Detect which cell encompasses the target text, then output its [X, Y] center coordinate. 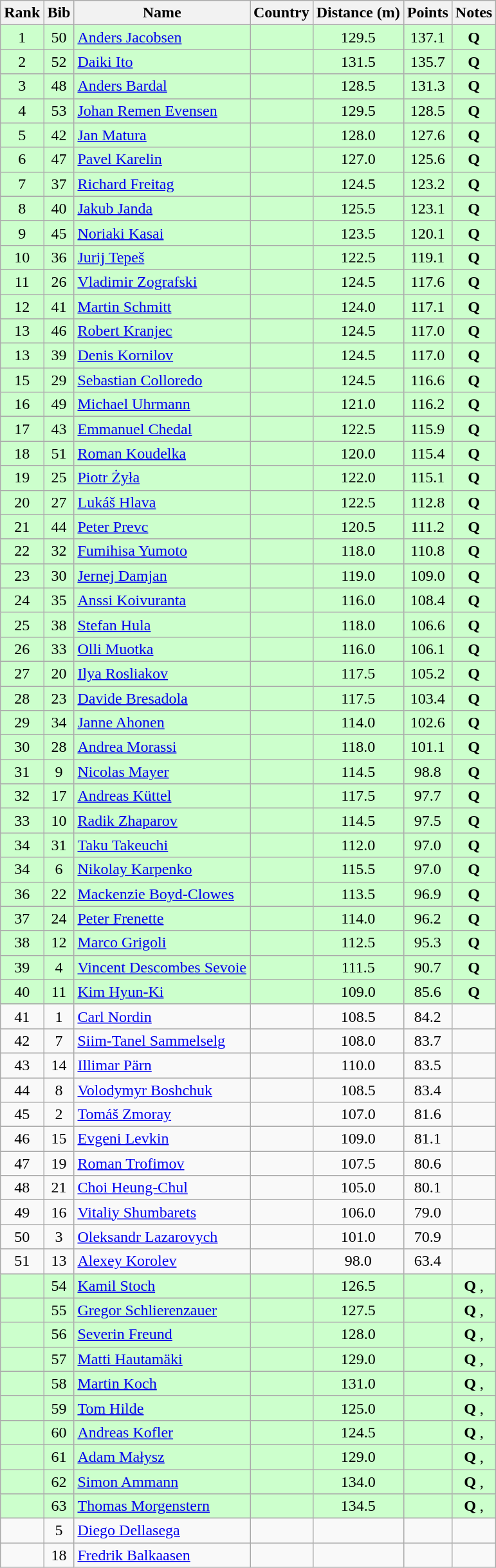
52 [59, 62]
131.0 [358, 1383]
Kim Hyun-Ki [162, 992]
Peter Prevc [162, 527]
83.4 [427, 1090]
Vitaliy Shumbarets [162, 1212]
Vincent Descombes Sevoie [162, 967]
106.1 [427, 649]
Peter Frenette [162, 918]
Michael Uhrmann [162, 405]
Carl Nordin [162, 1016]
Anders Bardal [162, 86]
Rank [22, 13]
127.6 [427, 135]
97.7 [427, 796]
Olli Muotka [162, 649]
Roman Trofimov [162, 1163]
120.5 [358, 527]
Piotr Żyła [162, 478]
62 [59, 1481]
79.0 [427, 1212]
63.4 [427, 1261]
81.1 [427, 1139]
53 [59, 111]
102.6 [427, 723]
117.6 [427, 282]
Ilya Rosliakov [162, 673]
Siim-Tanel Sammelselg [162, 1041]
120.1 [427, 233]
96.9 [427, 894]
112.5 [358, 943]
108.0 [358, 1041]
123.2 [427, 184]
107.0 [358, 1115]
127.0 [358, 160]
Fumihisa Yumoto [162, 551]
116.2 [427, 405]
98.0 [358, 1261]
108.4 [427, 600]
Simon Ammann [162, 1481]
95.3 [427, 943]
35 [59, 600]
Marco Grigoli [162, 943]
Richard Freitag [162, 184]
Severin Freund [162, 1335]
111.5 [358, 967]
Bib [59, 13]
Andreas Kofler [162, 1432]
Anssi Koivuranta [162, 600]
85.6 [427, 992]
58 [59, 1383]
101.1 [427, 747]
55 [59, 1310]
115.1 [427, 478]
Emmanuel Chedal [162, 429]
120.0 [358, 453]
Radik Zhaparov [162, 821]
101.0 [358, 1237]
Daiki Ito [162, 62]
80.1 [427, 1188]
61 [59, 1457]
Andreas Küttel [162, 796]
107.5 [358, 1163]
Noriaki Kasai [162, 233]
115.5 [358, 870]
112.8 [427, 502]
122.0 [358, 478]
113.5 [358, 894]
Martin Koch [162, 1383]
97.5 [427, 821]
Diego Dellasega [162, 1531]
96.2 [427, 918]
Thomas Morgenstern [162, 1506]
119.1 [427, 257]
Mackenzie Boyd-Clowes [162, 894]
98.8 [427, 772]
Jakub Janda [162, 208]
Gregor Schlierenzauer [162, 1310]
Points [427, 13]
112.0 [358, 845]
131.3 [427, 86]
Denis Kornilov [162, 356]
106.0 [358, 1212]
110.0 [358, 1065]
Kamil Stoch [162, 1286]
54 [59, 1286]
Roman Koudelka [162, 453]
83.5 [427, 1065]
Fredrik Balkaasen [162, 1555]
Taku Takeuchi [162, 845]
Andrea Morassi [162, 747]
111.2 [427, 527]
80.6 [427, 1163]
Martin Schmitt [162, 307]
Evgeni Levkin [162, 1139]
14 [59, 1065]
57 [59, 1359]
106.6 [427, 624]
84.2 [427, 1016]
131.5 [358, 62]
Sebastian Colloredo [162, 380]
Jernej Damjan [162, 576]
115.4 [427, 453]
103.4 [427, 698]
Distance (m) [358, 13]
123.5 [358, 233]
126.5 [358, 1286]
90.7 [427, 967]
105.0 [358, 1188]
Tomáš Zmoray [162, 1115]
Nikolay Karpenko [162, 870]
Adam Małysz [162, 1457]
115.9 [427, 429]
127.5 [358, 1310]
Matti Hautamäki [162, 1359]
117.1 [427, 307]
Janne Ahonen [162, 723]
56 [59, 1335]
119.0 [358, 576]
Country [281, 13]
83.7 [427, 1041]
Jurij Tepeš [162, 257]
Davide Bresadola [162, 698]
Name [162, 13]
63 [59, 1506]
Lukáš Hlava [162, 502]
Nicolas Mayer [162, 772]
134.5 [358, 1506]
121.0 [358, 405]
Choi Heung-Chul [162, 1188]
116.6 [427, 380]
Johan Remen Evensen [162, 111]
123.1 [427, 208]
59 [59, 1408]
135.7 [427, 62]
Notes [473, 13]
Oleksandr Lazarovych [162, 1237]
70.9 [427, 1237]
Vladimir Zografski [162, 282]
Robert Kranjec [162, 331]
110.8 [427, 551]
81.6 [427, 1115]
Illimar Pärn [162, 1065]
Tom Hilde [162, 1408]
137.1 [427, 37]
Anders Jacobsen [162, 37]
Pavel Karelin [162, 160]
105.2 [427, 673]
125.0 [358, 1408]
134.0 [358, 1481]
Alexey Korolev [162, 1261]
Stefan Hula [162, 624]
125.6 [427, 160]
Jan Matura [162, 135]
124.0 [358, 307]
60 [59, 1432]
125.5 [358, 208]
Volodymyr Boshchuk [162, 1090]
